Scan for the cell matching the given text and deliver its [x, y] coordinate at center. 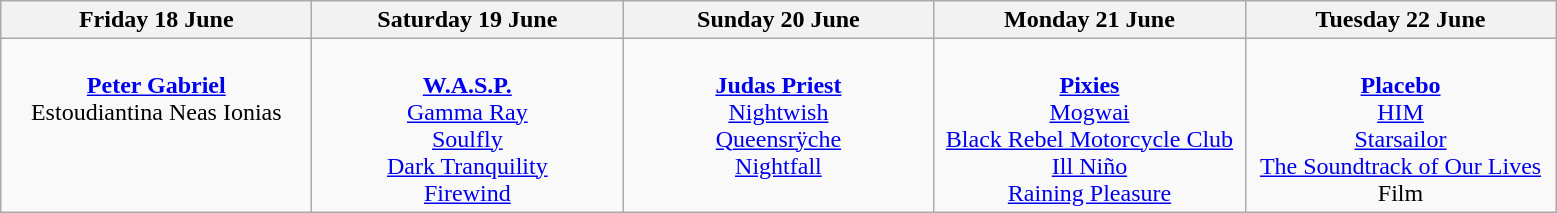
Peter Gabriel Estoudiantina Neas Ionias [156, 126]
Saturday 19 June [468, 20]
Sunday 20 June [778, 20]
Friday 18 June [156, 20]
Judas Priest Nightwish Queensrÿche Nightfall [778, 126]
Tuesday 22 June [1400, 20]
Monday 21 June [1090, 20]
Placebo HIM Starsailor The Soundtrack of Our Lives Film [1400, 126]
Pixies Mogwai Black Rebel Motorcycle Club Ill Niño Raining Pleasure [1090, 126]
W.A.S.P. Gamma Ray Soulfly Dark Tranquility Firewind [468, 126]
